Find where the given text appears and provide that cell's center as (x, y) coordinate. 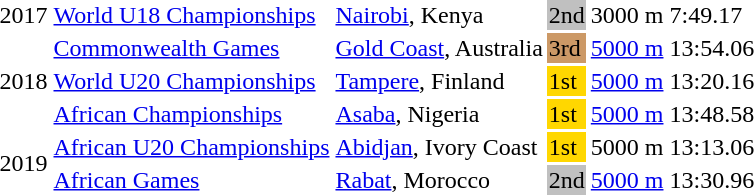
African Championships (192, 114)
African U20 Championships (192, 147)
African Games (192, 180)
3rd (566, 48)
World U18 Championships (192, 15)
Asaba, Nigeria (439, 114)
Rabat, Morocco (439, 180)
World U20 Championships (192, 81)
Abidjan, Ivory Coast (439, 147)
Tampere, Finland (439, 81)
Nairobi, Kenya (439, 15)
3000 m (627, 15)
Gold Coast, Australia (439, 48)
Commonwealth Games (192, 48)
